Output the (X, Y) coordinate of the center of the cell containing the given text.  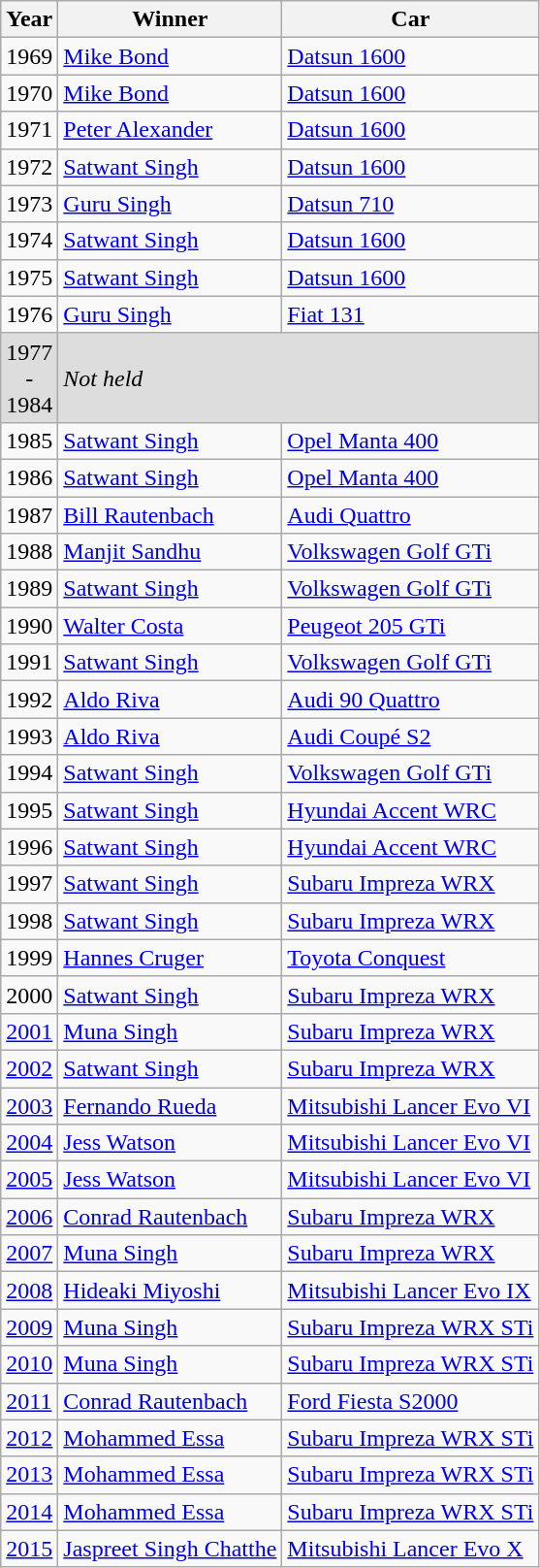
Hideaki Miyoshi (171, 1290)
1999 (29, 958)
1976 (29, 314)
1995 (29, 810)
1997 (29, 884)
2014 (29, 1512)
1972 (29, 167)
2012 (29, 1438)
Datsun 710 (411, 204)
Walter Costa (171, 626)
1974 (29, 241)
Fernando Rueda (171, 1105)
2004 (29, 1143)
2010 (29, 1364)
Audi Coupé S2 (411, 736)
2005 (29, 1180)
1985 (29, 441)
Winner (171, 19)
Audi 90 Quattro (411, 700)
1988 (29, 552)
2008 (29, 1290)
1990 (29, 626)
2006 (29, 1217)
1977-1984 (29, 377)
Fiat 131 (411, 314)
Car (411, 19)
Year (29, 19)
Manjit Sandhu (171, 552)
Hannes Cruger (171, 958)
Peter Alexander (171, 130)
Bill Rautenbach (171, 515)
1991 (29, 663)
2009 (29, 1327)
1987 (29, 515)
Ford Fiesta S2000 (411, 1401)
1971 (29, 130)
Not held (299, 377)
1998 (29, 921)
1970 (29, 93)
1992 (29, 700)
2007 (29, 1254)
2015 (29, 1549)
Mitsubishi Lancer Evo X (411, 1549)
2002 (29, 1068)
Peugeot 205 GTi (411, 626)
Mitsubishi Lancer Evo IX (411, 1290)
Toyota Conquest (411, 958)
1996 (29, 847)
1975 (29, 278)
Audi Quattro (411, 515)
1969 (29, 56)
1989 (29, 589)
Jaspreet Singh Chatthe (171, 1549)
1993 (29, 736)
1994 (29, 773)
1986 (29, 477)
2011 (29, 1401)
2000 (29, 995)
2001 (29, 1031)
2013 (29, 1475)
1973 (29, 204)
2003 (29, 1105)
